Search for the cell housing the specified text and yield its [x, y] center coordinate. 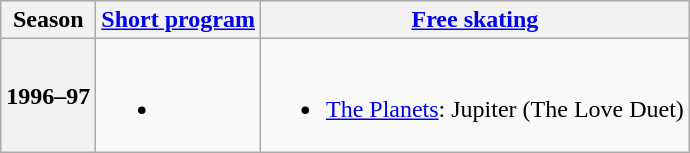
Short program [178, 20]
Season [48, 20]
1996–97 [48, 96]
Free skating [474, 20]
The Planets: Jupiter (The Love Duet) [474, 96]
